Identify which cell holds the provided text, then report its (x, y) central coordinate. 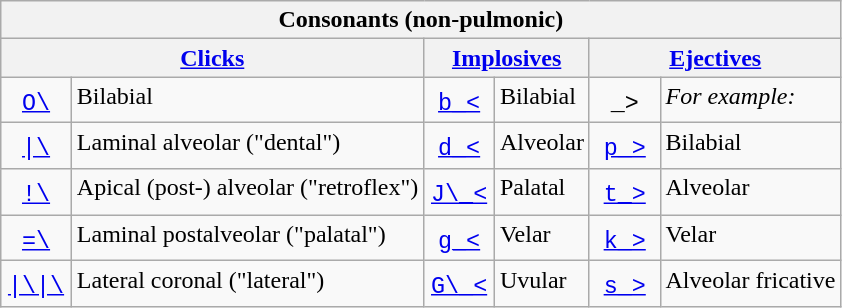
Apical (post-) alveolar ("retroflex") (247, 192)
Laminal alveolar ("dental") (247, 146)
G\_< (460, 284)
t_> (624, 192)
Laminal postalveolar ("palatal") (247, 238)
d_< (460, 146)
Clicks (212, 58)
Uvular (542, 284)
For example: (750, 100)
|\ (36, 146)
|\|\ (36, 284)
g_< (460, 238)
b_< (460, 100)
p_> (624, 146)
!\ (36, 192)
=\ (36, 238)
Consonants (non-pulmonic) (421, 20)
s_> (624, 284)
Alveolar fricative (750, 284)
Palatal (542, 192)
Ejectives (715, 58)
_> (624, 100)
k_> (624, 238)
Implosives (507, 58)
Lateral coronal ("lateral") (247, 284)
J\_< (460, 192)
O\ (36, 100)
